Output the (X, Y) coordinate of the center of the cell containing the given text.  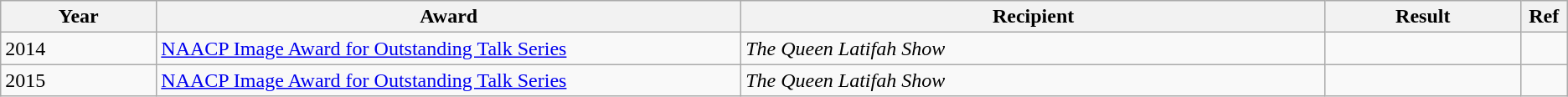
Year (79, 17)
2015 (79, 80)
Recipient (1034, 17)
Award (449, 17)
Ref (1544, 17)
Result (1422, 17)
2014 (79, 48)
